Extract the (x, y) coordinate from the center of the cell holding the provided text.  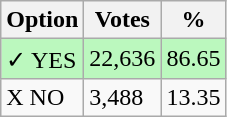
13.35 (194, 97)
3,488 (122, 97)
Votes (122, 20)
% (194, 20)
22,636 (122, 59)
86.65 (194, 59)
Option (42, 20)
X NO (42, 97)
✓ YES (42, 59)
